For the text-containing cell, return its midpoint in (X, Y) coordinate format. 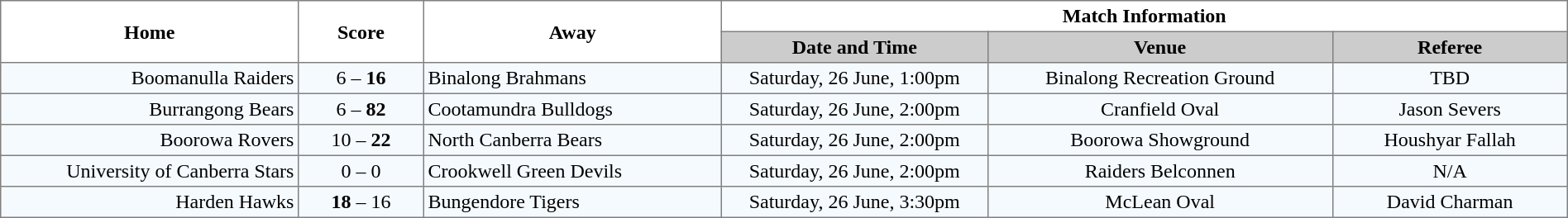
Referee (1450, 47)
Raiders Belconnen (1159, 171)
Saturday, 26 June, 3:30pm (854, 202)
Binalong Brahmans (572, 78)
6 – 82 (361, 109)
David Charman (1450, 202)
Houshyar Fallah (1450, 140)
Saturday, 26 June, 1:00pm (854, 78)
Boorowa Showground (1159, 140)
Venue (1159, 47)
Jason Severs (1450, 109)
Match Information (1145, 17)
University of Canberra Stars (150, 171)
Home (150, 31)
McLean Oval (1159, 202)
18 – 16 (361, 202)
Boomanulla Raiders (150, 78)
10 – 22 (361, 140)
TBD (1450, 78)
Score (361, 31)
Cootamundra Bulldogs (572, 109)
N/A (1450, 171)
Binalong Recreation Ground (1159, 78)
Away (572, 31)
Harden Hawks (150, 202)
Date and Time (854, 47)
Burrangong Bears (150, 109)
Crookwell Green Devils (572, 171)
North Canberra Bears (572, 140)
6 – 16 (361, 78)
Bungendore Tigers (572, 202)
Boorowa Rovers (150, 140)
Cranfield Oval (1159, 109)
0 – 0 (361, 171)
